Search for the cell housing the specified text and yield its [X, Y] center coordinate. 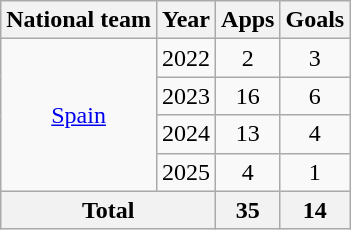
6 [315, 96]
National team [79, 20]
Spain [79, 115]
Goals [315, 20]
14 [315, 210]
Year [186, 20]
16 [248, 96]
35 [248, 210]
2025 [186, 172]
2022 [186, 58]
3 [315, 58]
Apps [248, 20]
2 [248, 58]
13 [248, 134]
2024 [186, 134]
1 [315, 172]
Total [108, 210]
2023 [186, 96]
